For the text-containing cell, return its midpoint in (X, Y) coordinate format. 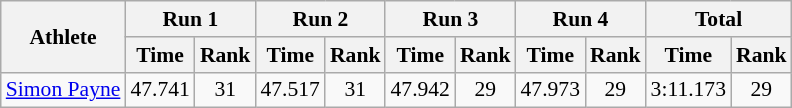
Total (719, 19)
47.741 (160, 90)
Run 2 (320, 19)
3:11.173 (688, 90)
Run 3 (450, 19)
47.973 (550, 90)
Run 4 (581, 19)
47.517 (290, 90)
47.942 (420, 90)
Run 1 (190, 19)
Simon Payne (64, 90)
Athlete (64, 36)
